Output the (x, y) coordinate of the center of the cell containing the given text.  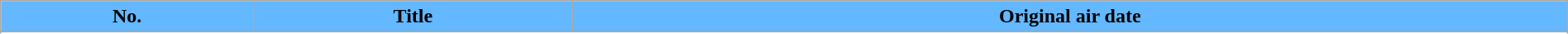
Original air date (1070, 17)
Title (413, 17)
No. (127, 17)
